Extract the [x, y] coordinate from the center of the cell holding the provided text.  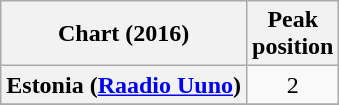
Chart (2016) [124, 34]
2 [293, 85]
Estonia (Raadio Uuno) [124, 85]
Peakposition [293, 34]
